Pinpoint the cell where the given text exists, returning its (X, Y) midpoint coordinate. 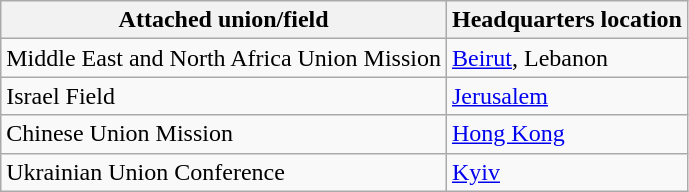
Jerusalem (566, 96)
Middle East and North Africa Union Mission (224, 58)
Kyiv (566, 172)
Attached union/field (224, 20)
Israel Field (224, 96)
Chinese Union Mission (224, 134)
Ukrainian Union Conference (224, 172)
Beirut, Lebanon (566, 58)
Headquarters location (566, 20)
Hong Kong (566, 134)
